Detect which cell encompasses the target text, then output its [x, y] center coordinate. 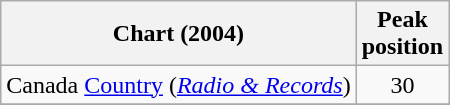
Peakposition [402, 34]
Chart (2004) [178, 34]
30 [402, 85]
Canada Country (Radio & Records) [178, 85]
